Find where the given text appears and provide that cell's center as (X, Y) coordinate. 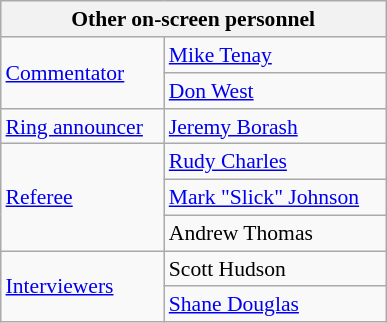
Jeremy Borash (275, 126)
Ring announcer (82, 126)
Other on-screen personnel (194, 19)
Andrew Thomas (275, 233)
Interviewers (82, 286)
Commentator (82, 72)
Referee (82, 198)
Mark "Slick" Johnson (275, 197)
Rudy Charles (275, 162)
Scott Hudson (275, 269)
Mike Tenay (275, 55)
Shane Douglas (275, 304)
Don West (275, 91)
